Identify which cell holds the provided text, then report its [X, Y] central coordinate. 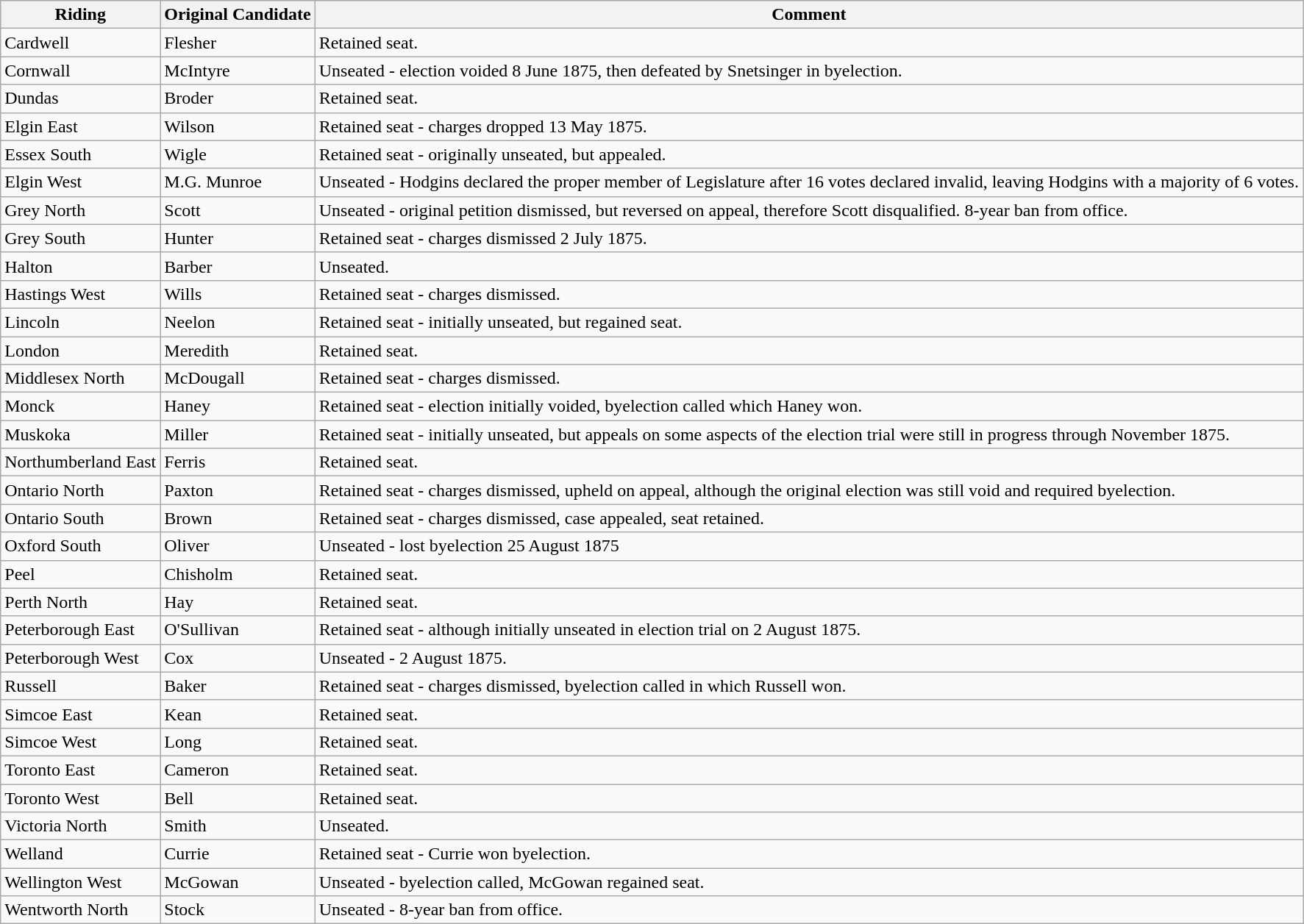
Neelon [238, 322]
Retained seat - initially unseated, but appeals on some aspects of the election trial were still in progress through November 1875. [809, 434]
Victoria North [81, 826]
Brown [238, 518]
Retained seat - although initially unseated in election trial on 2 August 1875. [809, 630]
Retained seat - initially unseated, but regained seat. [809, 322]
Retained seat - Currie won byelection. [809, 854]
Comment [809, 15]
Toronto West [81, 798]
Unseated - election voided 8 June 1875, then defeated by Snetsinger in byelection. [809, 71]
Original Candidate [238, 15]
Russell [81, 686]
Northumberland East [81, 462]
Elgin East [81, 126]
Meredith [238, 351]
Long [238, 742]
Wigle [238, 154]
Ontario South [81, 518]
Halton [81, 266]
Unseated - Hodgins declared the proper member of Legislature after 16 votes declared invalid, leaving Hodgins with a majority of 6 votes. [809, 182]
Elgin West [81, 182]
Stock [238, 910]
O'Sullivan [238, 630]
Cornwall [81, 71]
Retained seat - charges dropped 13 May 1875. [809, 126]
Simcoe East [81, 714]
Cardwell [81, 43]
McDougall [238, 379]
Hastings West [81, 294]
Kean [238, 714]
Welland [81, 854]
Bell [238, 798]
Simcoe West [81, 742]
Retained seat - charges dismissed, byelection called in which Russell won. [809, 686]
Perth North [81, 602]
Grey North [81, 210]
M.G. Munroe [238, 182]
Dundas [81, 99]
Oxford South [81, 546]
Currie [238, 854]
Flesher [238, 43]
Barber [238, 266]
Scott [238, 210]
Smith [238, 826]
Middlesex North [81, 379]
Hay [238, 602]
Cameron [238, 770]
Unseated - 2 August 1875. [809, 658]
Broder [238, 99]
Miller [238, 434]
Monck [81, 407]
Essex South [81, 154]
London [81, 351]
Grey South [81, 238]
Retained seat - charges dismissed 2 July 1875. [809, 238]
Paxton [238, 490]
Ontario North [81, 490]
McIntyre [238, 71]
Peterborough East [81, 630]
Wilson [238, 126]
Riding [81, 15]
Unseated - 8-year ban from office. [809, 910]
Unseated - byelection called, McGowan regained seat. [809, 882]
Wentworth North [81, 910]
Wellington West [81, 882]
Toronto East [81, 770]
Retained seat - originally unseated, but appealed. [809, 154]
Unseated - original petition dismissed, but reversed on appeal, therefore Scott disqualified. 8-year ban from office. [809, 210]
Hunter [238, 238]
Retained seat - election initially voided, byelection called which Haney won. [809, 407]
Unseated - lost byelection 25 August 1875 [809, 546]
Retained seat - charges dismissed, case appealed, seat retained. [809, 518]
Oliver [238, 546]
Wills [238, 294]
Baker [238, 686]
Muskoka [81, 434]
Cox [238, 658]
Peterborough West [81, 658]
Peel [81, 574]
McGowan [238, 882]
Retained seat - charges dismissed, upheld on appeal, although the original election was still void and required byelection. [809, 490]
Chisholm [238, 574]
Lincoln [81, 322]
Haney [238, 407]
Ferris [238, 462]
